Identify which cell holds the provided text, then report its [x, y] central coordinate. 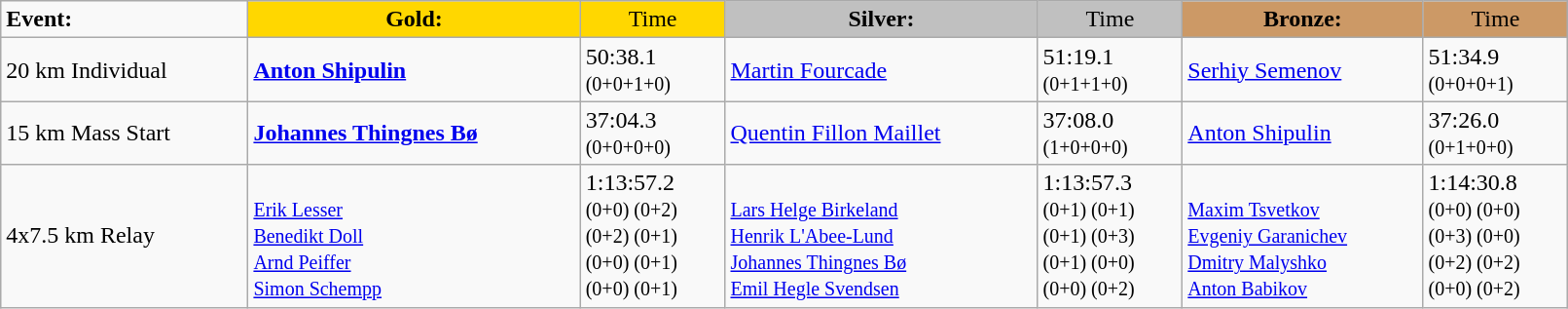
Bronze: [1302, 19]
1:13:57.2(0+0) (0+2)(0+2) (0+1)(0+0) (0+1)(0+0) (0+1) [652, 236]
50:38.1(0+0+1+0) [652, 70]
20 km Individual [125, 70]
15 km Mass Start [125, 133]
51:19.1(0+1+1+0) [1110, 70]
Martin Fourcade [882, 70]
Serhiy Semenov [1302, 70]
1:14:30.8(0+0) (0+0)(0+3) (0+0)(0+2) (0+2)(0+0) (0+2) [1495, 236]
1:13:57.3(0+1) (0+1)(0+1) (0+3)(0+1) (0+0)(0+0) (0+2) [1110, 236]
Event: [125, 19]
37:26.0(0+1+0+0) [1495, 133]
Gold: [415, 19]
37:08.0(1+0+0+0) [1110, 133]
Silver: [882, 19]
Maxim TsvetkovEvgeniy GaranichevDmitry MalyshkoAnton Babikov [1302, 236]
37:04.3(0+0+0+0) [652, 133]
Lars Helge BirkelandHenrik L'Abee-LundJohannes Thingnes BøEmil Hegle Svendsen [882, 236]
51:34.9(0+0+0+1) [1495, 70]
Johannes Thingnes Bø [415, 133]
4x7.5 km Relay [125, 236]
Erik LesserBenedikt DollArnd PeifferSimon Schempp [415, 236]
Quentin Fillon Maillet [882, 133]
